Detect which cell encompasses the target text, then output its [x, y] center coordinate. 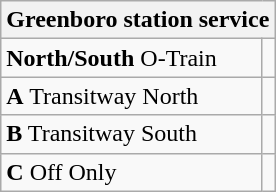
A Transitway North [132, 96]
North/South O-Train [132, 58]
C Off Only [132, 172]
Greenboro station service [138, 20]
B Transitway South [132, 134]
